Determine the (x, y) coordinate at the center of the cell enclosing the given text.  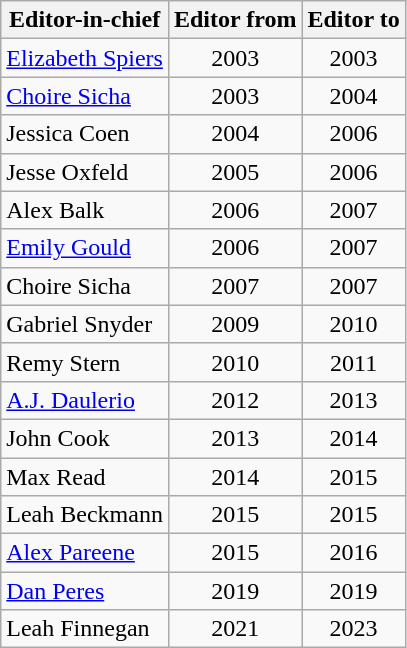
Editor-in-chief (85, 20)
Elizabeth Spiers (85, 58)
2023 (354, 629)
2012 (235, 400)
2005 (235, 172)
Leah Finnegan (85, 629)
2016 (354, 553)
John Cook (85, 438)
Dan Peres (85, 591)
A.J. Daulerio (85, 400)
Gabriel Snyder (85, 324)
Alex Balk (85, 210)
Jesse Oxfeld (85, 172)
Editor to (354, 20)
Editor from (235, 20)
2021 (235, 629)
2011 (354, 362)
Jessica Coen (85, 134)
Alex Pareene (85, 553)
Emily Gould (85, 248)
Max Read (85, 477)
Leah Beckmann (85, 515)
2009 (235, 324)
Remy Stern (85, 362)
